Pinpoint the cell where the given text exists, returning its [X, Y] midpoint coordinate. 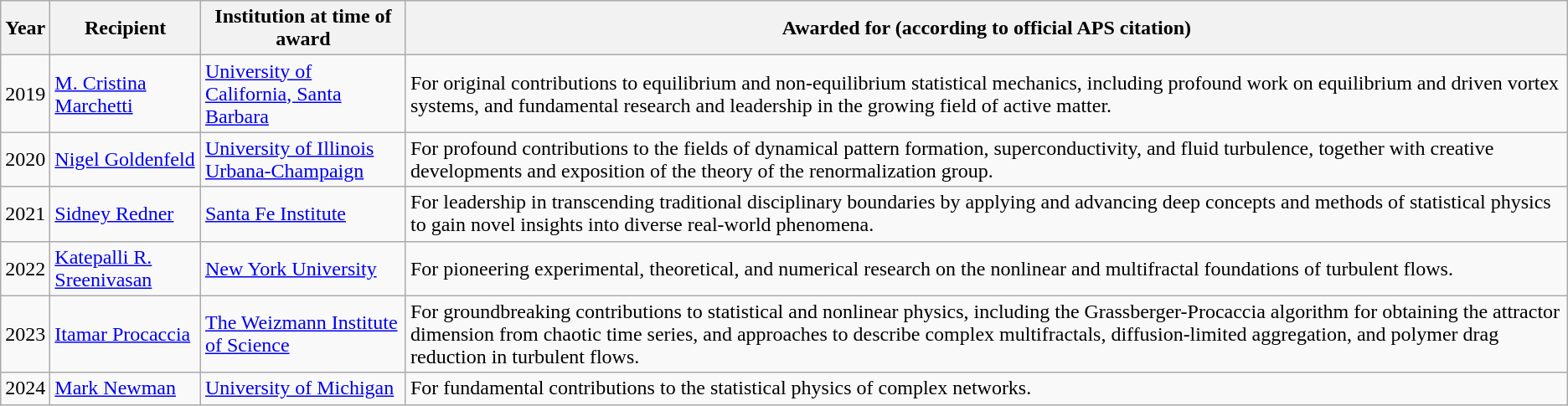
2019 [25, 94]
Recipient [126, 28]
For fundamental contributions to the statistical physics of complex networks. [987, 388]
Sidney Redner [126, 214]
University of California, Santa Barbara [303, 94]
For pioneering experimental, theoretical, and numerical research on the nonlinear and multifractal foundations of turbulent flows. [987, 268]
2024 [25, 388]
Mark Newman [126, 388]
Institution at time of award [303, 28]
M. Cristina Marchetti [126, 94]
New York University [303, 268]
The Weizmann Institute of Science [303, 334]
2022 [25, 268]
Santa Fe Institute [303, 214]
Nigel Goldenfeld [126, 159]
Itamar Procaccia [126, 334]
2020 [25, 159]
Katepalli R. Sreenivasan [126, 268]
2021 [25, 214]
Awarded for (according to official APS citation) [987, 28]
2023 [25, 334]
University of Illinois Urbana-Champaign [303, 159]
University of Michigan [303, 388]
Year [25, 28]
